Return [x, y] of the center of cell containing provided text 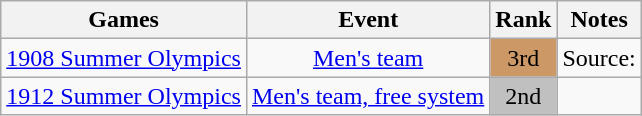
1908 Summer Olympics [124, 58]
Games [124, 20]
Notes [599, 20]
Rank [524, 20]
Event [368, 20]
2nd [524, 96]
Men's team [368, 58]
3rd [524, 58]
Men's team, free system [368, 96]
1912 Summer Olympics [124, 96]
Source: [599, 58]
